Search for the cell housing the specified text and yield its [X, Y] center coordinate. 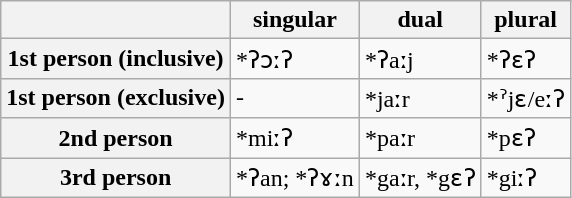
1st person (inclusive) [116, 59]
2nd person [116, 138]
*gaːr, *gɛʔ [420, 178]
*pɛʔ [526, 138]
*ʔɔːʔ [294, 59]
dual [420, 20]
1st person (exclusive) [116, 98]
*ʔan; *ʔɤːn [294, 178]
*ˀjɛ/eːʔ [526, 98]
*jaːr [420, 98]
*paːr [420, 138]
*ʔaːj [420, 59]
*giːʔ [526, 178]
3rd person [116, 178]
plural [526, 20]
*ʔɛʔ [526, 59]
singular [294, 20]
- [294, 98]
*miːʔ [294, 138]
